Output the [x, y] coordinate of the center of the cell containing the given text.  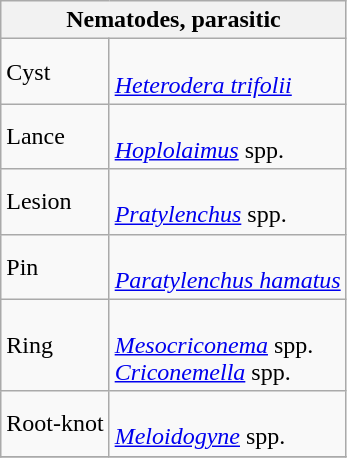
Root-knot [55, 424]
Nematodes, parasitic [174, 20]
Lance [55, 136]
Lesion [55, 202]
Mesocriconema spp. Criconemella spp. [228, 345]
Heterodera trifolii [228, 72]
Pin [55, 266]
Hoplolaimus spp. [228, 136]
Paratylenchus hamatus [228, 266]
Pratylenchus spp. [228, 202]
Ring [55, 345]
Meloidogyne spp. [228, 424]
Cyst [55, 72]
